Pinpoint the cell where the given text exists, returning its [x, y] midpoint coordinate. 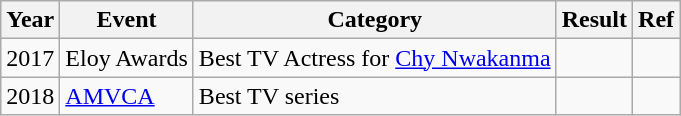
Ref [656, 20]
Eloy Awards [127, 58]
2017 [30, 58]
Event [127, 20]
Best TV series [374, 96]
Year [30, 20]
Best TV Actress for Chy Nwakanma [374, 58]
2018 [30, 96]
Result [594, 20]
AMVCA [127, 96]
Category [374, 20]
